Find where the given text appears and provide that cell's center as (x, y) coordinate. 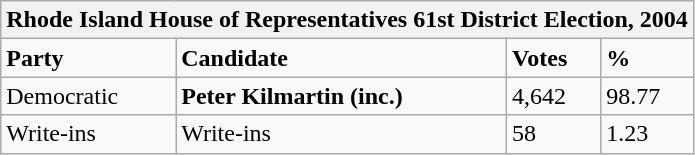
58 (554, 134)
Party (88, 58)
Rhode Island House of Representatives 61st District Election, 2004 (348, 20)
Candidate (342, 58)
4,642 (554, 96)
Democratic (88, 96)
% (648, 58)
Peter Kilmartin (inc.) (342, 96)
1.23 (648, 134)
Votes (554, 58)
98.77 (648, 96)
